Output the (X, Y) coordinate of the center of the cell containing the given text.  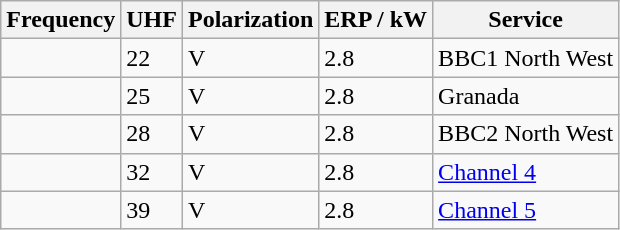
Frequency (61, 20)
28 (152, 134)
Channel 4 (526, 172)
32 (152, 172)
UHF (152, 20)
25 (152, 96)
BBC1 North West (526, 58)
BBC2 North West (526, 134)
Channel 5 (526, 210)
Granada (526, 96)
Service (526, 20)
22 (152, 58)
Polarization (250, 20)
ERP / kW (376, 20)
39 (152, 210)
